Capture the cell that displays the provided text and extract its (X, Y) central coordinate. 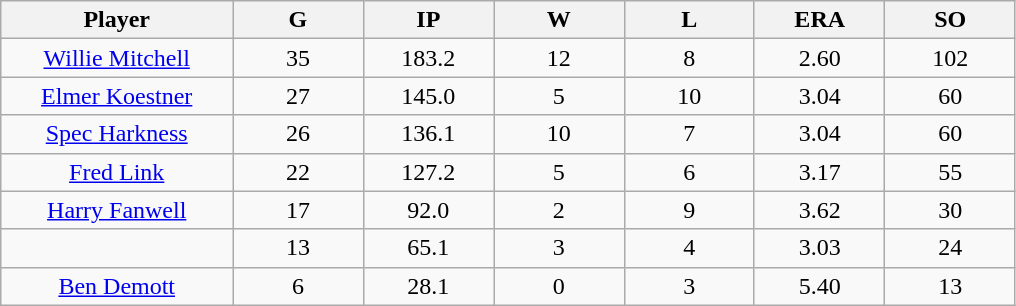
55 (950, 172)
2 (559, 210)
Elmer Koestner (117, 96)
ERA (819, 20)
Ben Demott (117, 286)
3.17 (819, 172)
Fred Link (117, 172)
IP (428, 20)
G (298, 20)
5.40 (819, 286)
136.1 (428, 134)
65.1 (428, 248)
9 (689, 210)
4 (689, 248)
127.2 (428, 172)
Harry Fanwell (117, 210)
26 (298, 134)
27 (298, 96)
Willie Mitchell (117, 58)
SO (950, 20)
3.62 (819, 210)
8 (689, 58)
92.0 (428, 210)
W (559, 20)
183.2 (428, 58)
L (689, 20)
3.03 (819, 248)
35 (298, 58)
2.60 (819, 58)
102 (950, 58)
145.0 (428, 96)
0 (559, 286)
17 (298, 210)
28.1 (428, 286)
22 (298, 172)
30 (950, 210)
24 (950, 248)
Player (117, 20)
Spec Harkness (117, 134)
12 (559, 58)
7 (689, 134)
